Identify which cell holds the provided text, then report its [X, Y] central coordinate. 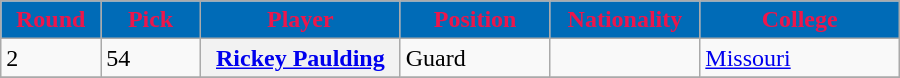
Nationality [625, 20]
Position [475, 20]
2 [51, 58]
College [800, 20]
Rickey Paulding [300, 58]
Guard [475, 58]
Round [51, 20]
Pick [151, 20]
Player [300, 20]
54 [151, 58]
Missouri [800, 58]
